From the cell containing the given text, extract its center point as (X, Y) coordinate. 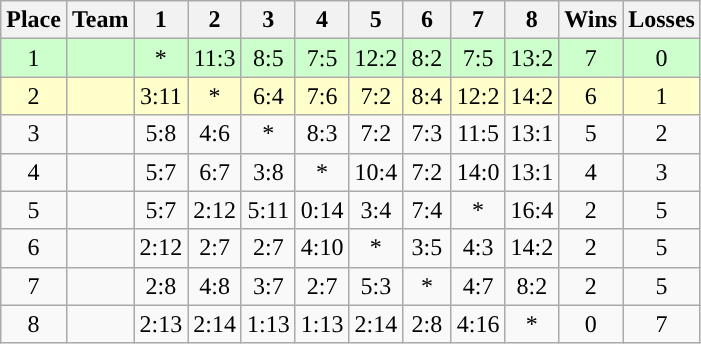
10:4 (376, 172)
8:5 (268, 58)
8:3 (322, 134)
11:5 (478, 134)
7:3 (428, 134)
Team (100, 20)
5:8 (161, 134)
4:10 (322, 248)
3:5 (428, 248)
Place (34, 20)
3:4 (376, 210)
4:6 (215, 134)
6:7 (215, 172)
7:6 (322, 96)
5:3 (376, 286)
4:16 (478, 324)
2:13 (161, 324)
4:8 (215, 286)
3:11 (161, 96)
3:7 (268, 286)
4:7 (478, 286)
0:14 (322, 210)
13:2 (532, 58)
8:4 (428, 96)
Wins (591, 20)
5:11 (268, 210)
Losses (662, 20)
6:4 (268, 96)
14:0 (478, 172)
3:8 (268, 172)
11:3 (215, 58)
4:3 (478, 248)
7:4 (428, 210)
16:4 (532, 210)
